Return (x, y) of the center of cell containing provided text 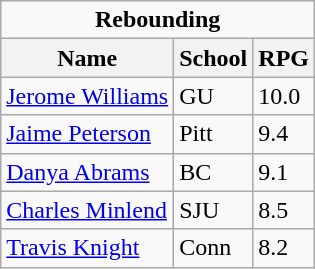
8.5 (284, 210)
10.0 (284, 96)
Jaime Peterson (88, 134)
8.2 (284, 248)
9.4 (284, 134)
Pitt (214, 134)
RPG (284, 58)
Name (88, 58)
Conn (214, 248)
SJU (214, 210)
Charles Minlend (88, 210)
School (214, 58)
Travis Knight (88, 248)
GU (214, 96)
BC (214, 172)
9.1 (284, 172)
Danya Abrams (88, 172)
Jerome Williams (88, 96)
Rebounding (158, 20)
